Pinpoint the cell where the given text exists, returning its [x, y] midpoint coordinate. 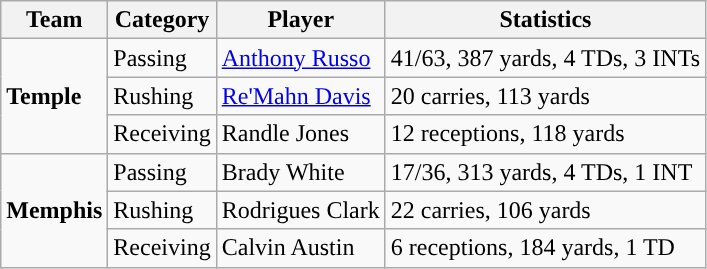
Player [300, 20]
Calvin Austin [300, 248]
Rodrigues Clark [300, 210]
22 carries, 106 yards [545, 210]
Category [162, 20]
Anthony Russo [300, 58]
12 receptions, 118 yards [545, 134]
Brady White [300, 172]
Re'Mahn Davis [300, 96]
17/36, 313 yards, 4 TDs, 1 INT [545, 172]
20 carries, 113 yards [545, 96]
Team [54, 20]
Randle Jones [300, 134]
Temple [54, 96]
Statistics [545, 20]
41/63, 387 yards, 4 TDs, 3 INTs [545, 58]
Memphis [54, 210]
6 receptions, 184 yards, 1 TD [545, 248]
